Output the (X, Y) coordinate of the center of the cell containing the given text.  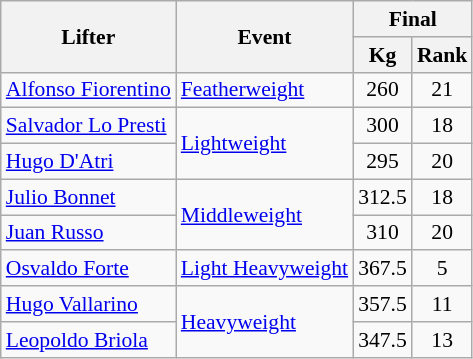
Hugo D'Atri (88, 162)
Alfonso Fiorentino (88, 90)
Light Heavyweight (264, 269)
260 (382, 90)
Juan Russo (88, 233)
Kg (382, 55)
Middleweight (264, 214)
Rank (442, 55)
Leopoldo Briola (88, 340)
Featherweight (264, 90)
Heavyweight (264, 322)
295 (382, 162)
5 (442, 269)
Event (264, 36)
367.5 (382, 269)
11 (442, 304)
300 (382, 126)
Julio Bonnet (88, 197)
Lightweight (264, 144)
310 (382, 233)
13 (442, 340)
21 (442, 90)
357.5 (382, 304)
Hugo Vallarino (88, 304)
Lifter (88, 36)
Osvaldo Forte (88, 269)
312.5 (382, 197)
Final (412, 19)
Salvador Lo Presti (88, 126)
347.5 (382, 340)
